Detect which cell encompasses the target text, then output its (X, Y) center coordinate. 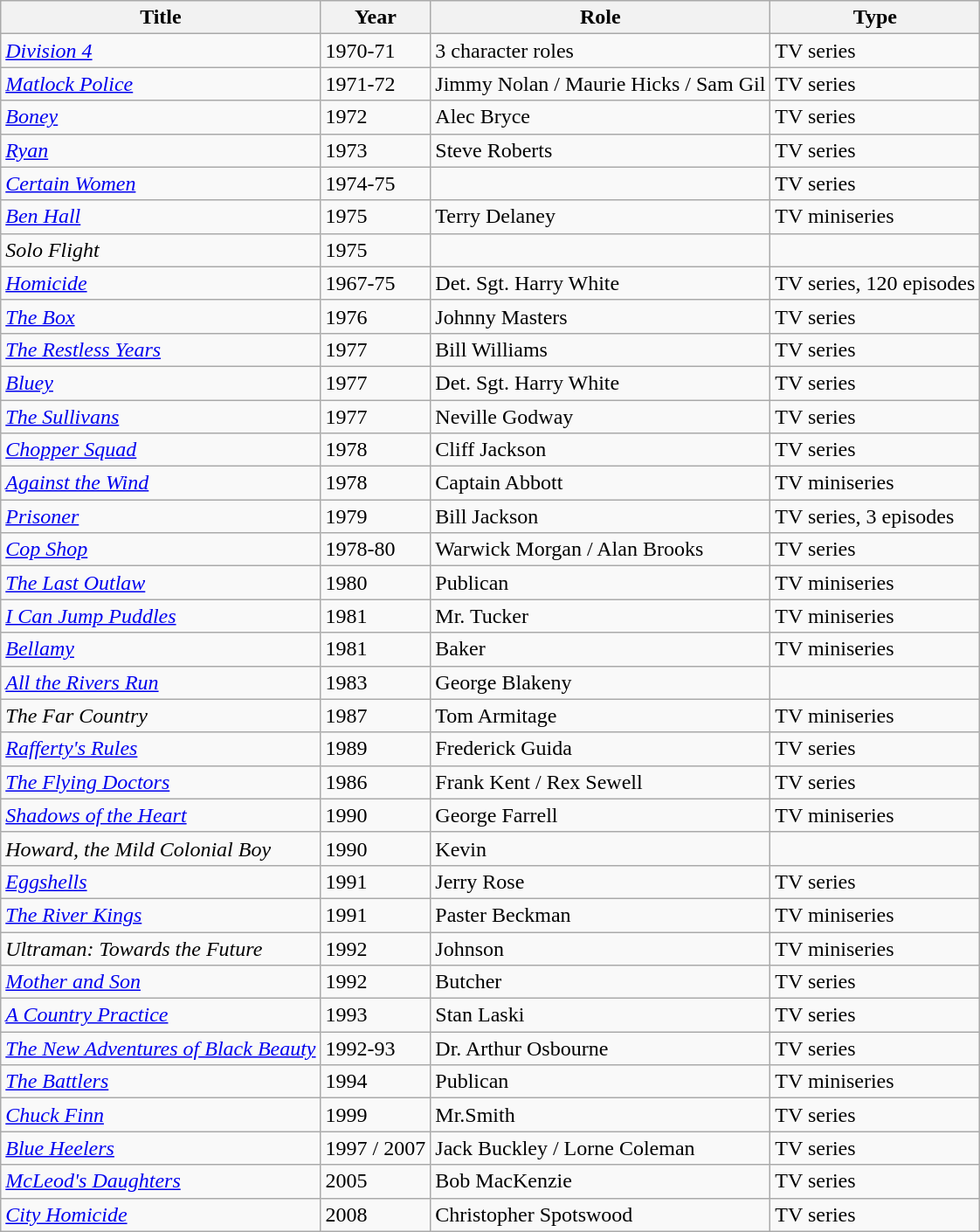
Homicide (161, 283)
Chopper Squad (161, 450)
Stan Laski (601, 1015)
A Country Practice (161, 1015)
The Far Country (161, 716)
Frank Kent / Rex Sewell (601, 782)
Neville Godway (601, 417)
Blue Heelers (161, 1148)
1970-71 (376, 51)
TV series, 3 episodes (875, 516)
The Restless Years (161, 350)
Frederick Guida (601, 749)
George Farrell (601, 815)
Eggshells (161, 882)
Ben Hall (161, 217)
TV series, 120 episodes (875, 283)
Johnson (601, 948)
The River Kings (161, 915)
Chuck Finn (161, 1115)
The Flying Doctors (161, 782)
Bill Williams (601, 350)
Jerry Rose (601, 882)
Matlock Police (161, 84)
The New Adventures of Black Beauty (161, 1049)
Warwick Morgan / Alan Brooks (601, 550)
Bob MacKenzie (601, 1181)
Johnny Masters (601, 316)
Ryan (161, 150)
Division 4 (161, 51)
2008 (376, 1215)
3 character roles (601, 51)
The Sullivans (161, 417)
Paster Beckman (601, 915)
The Last Outlaw (161, 583)
1979 (376, 516)
Jack Buckley / Lorne Coleman (601, 1148)
Bluey (161, 383)
Dr. Arthur Osbourne (601, 1049)
1993 (376, 1015)
Steve Roberts (601, 150)
All the Rivers Run (161, 682)
Solo Flight (161, 250)
Prisoner (161, 516)
Kevin (601, 848)
Christopher Spotswood (601, 1215)
Type (875, 17)
Against the Wind (161, 483)
2005 (376, 1181)
1989 (376, 749)
George Blakeny (601, 682)
Howard, the Mild Colonial Boy (161, 848)
1980 (376, 583)
1972 (376, 117)
Butcher (601, 982)
Captain Abbott (601, 483)
1992-93 (376, 1049)
City Homicide (161, 1215)
Cop Shop (161, 550)
1978-80 (376, 550)
1971-72 (376, 84)
1967-75 (376, 283)
Terry Delaney (601, 217)
1974-75 (376, 183)
Alec Bryce (601, 117)
1994 (376, 1082)
Bellamy (161, 649)
Rafferty's Rules (161, 749)
I Can Jump Puddles (161, 616)
1983 (376, 682)
The Battlers (161, 1082)
Certain Women (161, 183)
1973 (376, 150)
1976 (376, 316)
Ultraman: Towards the Future (161, 948)
Mr. Tucker (601, 616)
1986 (376, 782)
Jimmy Nolan / Maurie Hicks / Sam Gil (601, 84)
1997 / 2007 (376, 1148)
1987 (376, 716)
1999 (376, 1115)
Title (161, 17)
Tom Armitage (601, 716)
The Box (161, 316)
Mr.Smith (601, 1115)
Year (376, 17)
Cliff Jackson (601, 450)
Mother and Son (161, 982)
Baker (601, 649)
Role (601, 17)
McLeod's Daughters (161, 1181)
Boney (161, 117)
Shadows of the Heart (161, 815)
Bill Jackson (601, 516)
